Detect which cell encompasses the target text, then output its (x, y) center coordinate. 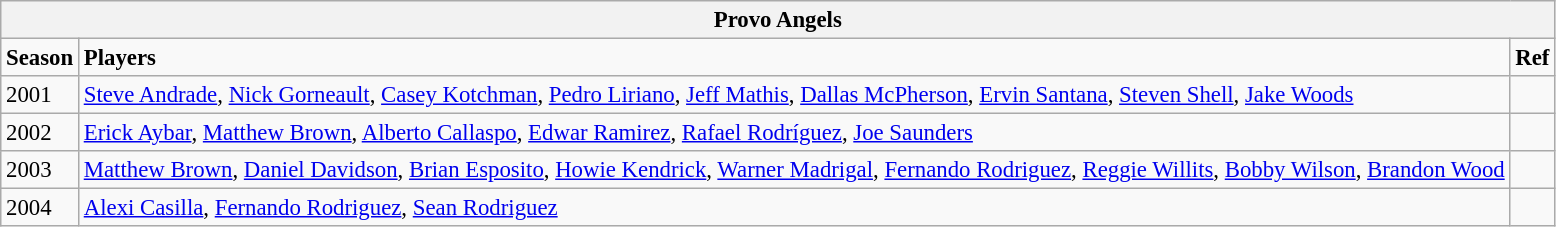
2003 (40, 170)
Players (794, 58)
Season (40, 58)
Alexi Casilla, Fernando Rodriguez, Sean Rodriguez (794, 208)
Ref (1532, 58)
Matthew Brown, Daniel Davidson, Brian Esposito, Howie Kendrick, Warner Madrigal, Fernando Rodriguez, Reggie Willits, Bobby Wilson, Brandon Wood (794, 170)
Steve Andrade, Nick Gorneault, Casey Kotchman, Pedro Liriano, Jeff Mathis, Dallas McPherson, Ervin Santana, Steven Shell, Jake Woods (794, 95)
Provo Angels (778, 20)
2002 (40, 133)
2004 (40, 208)
Erick Aybar, Matthew Brown, Alberto Callaspo, Edwar Ramirez, Rafael Rodríguez, Joe Saunders (794, 133)
2001 (40, 95)
